From the cell containing the given text, extract its center point as [X, Y] coordinate. 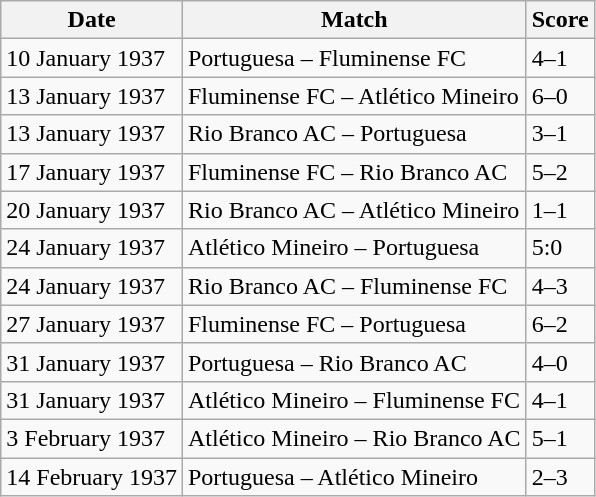
Atlético Mineiro – Rio Branco AC [354, 438]
Fluminense FC – Rio Branco AC [354, 172]
14 February 1937 [92, 477]
Portuguesa – Rio Branco AC [354, 362]
Portuguesa – Fluminense FC [354, 58]
Portuguesa – Atlético Mineiro [354, 477]
Match [354, 20]
2–3 [560, 477]
3–1 [560, 134]
17 January 1937 [92, 172]
Fluminense FC – Portuguesa [354, 324]
Date [92, 20]
3 February 1937 [92, 438]
Fluminense FC – Atlético Mineiro [354, 96]
Rio Branco AC – Portuguesa [354, 134]
6–0 [560, 96]
Atlético Mineiro – Fluminense FC [354, 400]
6–2 [560, 324]
4–0 [560, 362]
Rio Branco AC – Fluminense FC [354, 286]
Score [560, 20]
27 January 1937 [92, 324]
Atlético Mineiro – Portuguesa [354, 248]
Rio Branco AC – Atlético Mineiro [354, 210]
1–1 [560, 210]
5:0 [560, 248]
10 January 1937 [92, 58]
4–3 [560, 286]
5–1 [560, 438]
5–2 [560, 172]
20 January 1937 [92, 210]
